From the cell containing the given text, extract its center point as (X, Y) coordinate. 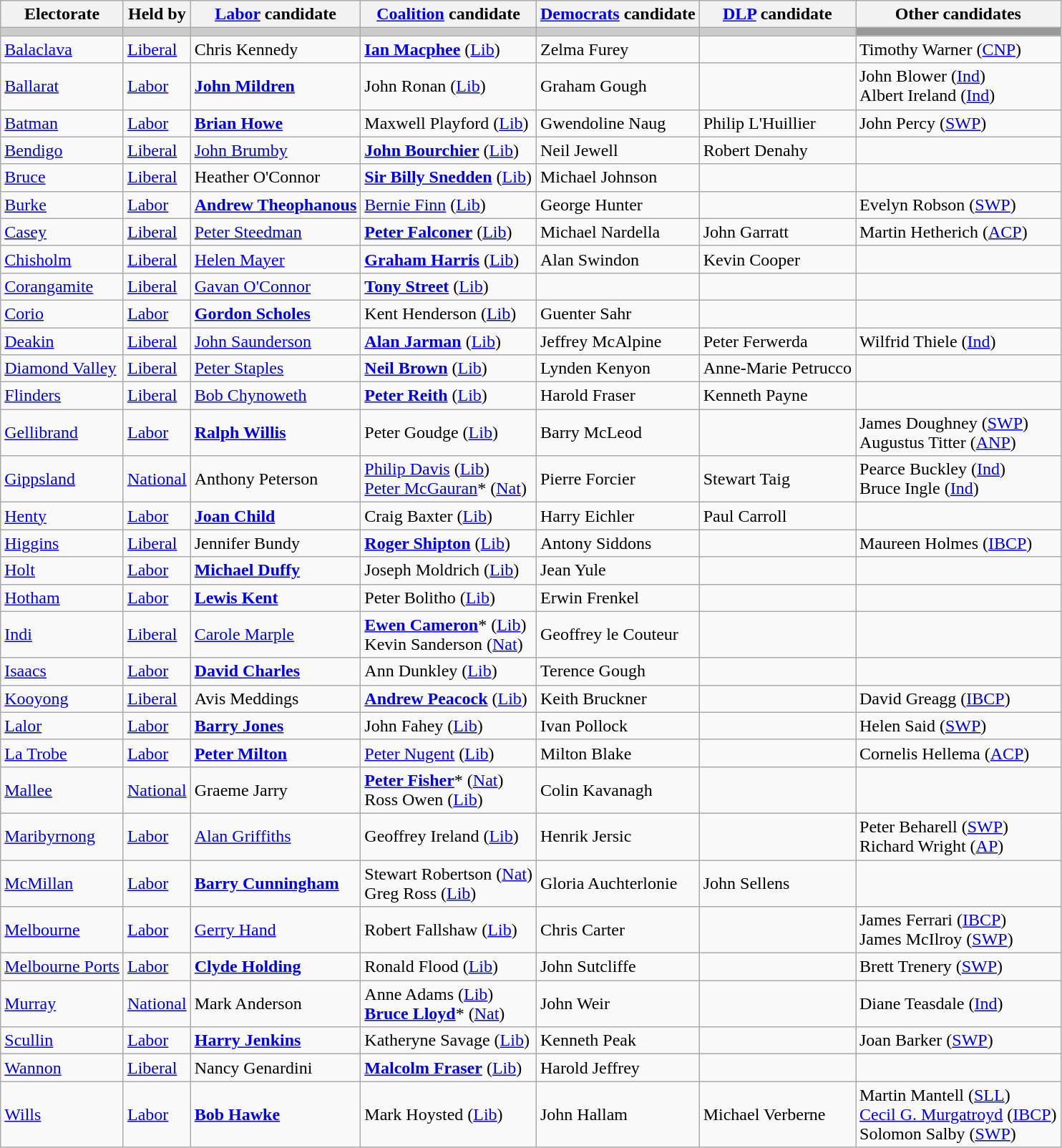
McMillan (62, 883)
Pierre Forcier (618, 480)
Jennifer Bundy (276, 543)
Peter Fisher* (Nat)Ross Owen (Lib) (449, 790)
Maribyrnong (62, 836)
Andrew Peacock (Lib) (449, 699)
Roger Shipton (Lib) (449, 543)
Evelyn Robson (SWP) (959, 205)
James Doughney (SWP)Augustus Titter (ANP) (959, 432)
Kevin Cooper (777, 259)
Neil Brown (Lib) (449, 369)
Labor candidate (276, 14)
Gordon Scholes (276, 313)
John Hallam (618, 1114)
Gloria Auchterlonie (618, 883)
Michael Duffy (276, 570)
Batman (62, 123)
Martin Hetherich (ACP) (959, 232)
Coalition candidate (449, 14)
Gavan O'Connor (276, 286)
Democrats candidate (618, 14)
Diamond Valley (62, 369)
Geoffrey le Couteur (618, 634)
Henrik Jersic (618, 836)
Timothy Warner (CNP) (959, 49)
Ivan Pollock (618, 726)
Milton Blake (618, 753)
Bob Chynoweth (276, 396)
Lynden Kenyon (618, 369)
Philip L'Huillier (777, 123)
Gwendoline Naug (618, 123)
Craig Baxter (Lib) (449, 516)
Kenneth Payne (777, 396)
Hotham (62, 598)
Electorate (62, 14)
Graeme Jarry (276, 790)
Indi (62, 634)
Peter Nugent (Lib) (449, 753)
John Ronan (Lib) (449, 86)
Avis Meddings (276, 699)
Gippsland (62, 480)
Isaacs (62, 671)
Henty (62, 516)
Ann Dunkley (Lib) (449, 671)
Casey (62, 232)
DLP candidate (777, 14)
Gellibrand (62, 432)
Ronald Flood (Lib) (449, 967)
John Sutcliffe (618, 967)
Barry Cunningham (276, 883)
Ian Macphee (Lib) (449, 49)
Alan Swindon (618, 259)
Tony Street (Lib) (449, 286)
Kooyong (62, 699)
Ralph Willis (276, 432)
Barry McLeod (618, 432)
Melbourne (62, 930)
Brett Trenery (SWP) (959, 967)
Paul Carroll (777, 516)
Stewart Robertson (Nat)Greg Ross (Lib) (449, 883)
Alan Jarman (Lib) (449, 341)
Carole Marple (276, 634)
Bruce (62, 177)
Flinders (62, 396)
Alan Griffiths (276, 836)
Peter Ferwerda (777, 341)
Joan Child (276, 516)
Burke (62, 205)
Heather O'Connor (276, 177)
Deakin (62, 341)
Murray (62, 1003)
John Mildren (276, 86)
Jeffrey McAlpine (618, 341)
Neil Jewell (618, 150)
Michael Nardella (618, 232)
John Blower (Ind)Albert Ireland (Ind) (959, 86)
Sir Billy Snedden (Lib) (449, 177)
Malcolm Fraser (Lib) (449, 1068)
Peter Staples (276, 369)
Brian Howe (276, 123)
Michael Verberne (777, 1114)
Robert Fallshaw (Lib) (449, 930)
Graham Harris (Lib) (449, 259)
Zelma Furey (618, 49)
Anne Adams (Lib)Bruce Lloyd* (Nat) (449, 1003)
Maxwell Playford (Lib) (449, 123)
Scullin (62, 1041)
Gerry Hand (276, 930)
Chisholm (62, 259)
Mark Hoysted (Lib) (449, 1114)
Clyde Holding (276, 967)
John Saunderson (276, 341)
Jean Yule (618, 570)
John Garratt (777, 232)
John Weir (618, 1003)
Keith Bruckner (618, 699)
Ballarat (62, 86)
Antony Siddons (618, 543)
Peter Falconer (Lib) (449, 232)
Guenter Sahr (618, 313)
Wilfrid Thiele (Ind) (959, 341)
Peter Beharell (SWP)Richard Wright (AP) (959, 836)
Peter Steedman (276, 232)
Corio (62, 313)
Held by (157, 14)
David Greagg (IBCP) (959, 699)
Joseph Moldrich (Lib) (449, 570)
James Ferrari (IBCP)James McIlroy (SWP) (959, 930)
Corangamite (62, 286)
Harold Fraser (618, 396)
Peter Reith (Lib) (449, 396)
Anthony Peterson (276, 480)
Lalor (62, 726)
Melbourne Ports (62, 967)
Geoffrey Ireland (Lib) (449, 836)
Peter Goudge (Lib) (449, 432)
Lewis Kent (276, 598)
David Charles (276, 671)
John Sellens (777, 883)
Robert Denahy (777, 150)
Diane Teasdale (Ind) (959, 1003)
Kent Henderson (Lib) (449, 313)
Helen Mayer (276, 259)
John Percy (SWP) (959, 123)
John Bourchier (Lib) (449, 150)
Philip Davis (Lib)Peter McGauran* (Nat) (449, 480)
George Hunter (618, 205)
Peter Milton (276, 753)
Michael Johnson (618, 177)
Anne-Marie Petrucco (777, 369)
Bendigo (62, 150)
Harry Eichler (618, 516)
Nancy Genardini (276, 1068)
Graham Gough (618, 86)
Ewen Cameron* (Lib)Kevin Sanderson (Nat) (449, 634)
Balaclava (62, 49)
Harold Jeffrey (618, 1068)
Mark Anderson (276, 1003)
Andrew Theophanous (276, 205)
Kenneth Peak (618, 1041)
Barry Jones (276, 726)
John Brumby (276, 150)
Peter Bolitho (Lib) (449, 598)
Holt (62, 570)
Bernie Finn (Lib) (449, 205)
Erwin Frenkel (618, 598)
Wannon (62, 1068)
Martin Mantell (SLL)Cecil G. Murgatroyd (IBCP)Solomon Salby (SWP) (959, 1114)
Chris Kennedy (276, 49)
Mallee (62, 790)
Joan Barker (SWP) (959, 1041)
Katheryne Savage (Lib) (449, 1041)
John Fahey (Lib) (449, 726)
Stewart Taig (777, 480)
Cornelis Hellema (ACP) (959, 753)
Helen Said (SWP) (959, 726)
La Trobe (62, 753)
Wills (62, 1114)
Terence Gough (618, 671)
Chris Carter (618, 930)
Colin Kavanagh (618, 790)
Bob Hawke (276, 1114)
Higgins (62, 543)
Other candidates (959, 14)
Maureen Holmes (IBCP) (959, 543)
Pearce Buckley (Ind)Bruce Ingle (Ind) (959, 480)
Harry Jenkins (276, 1041)
